Scan for the cell matching the given text and deliver its [X, Y] coordinate at center. 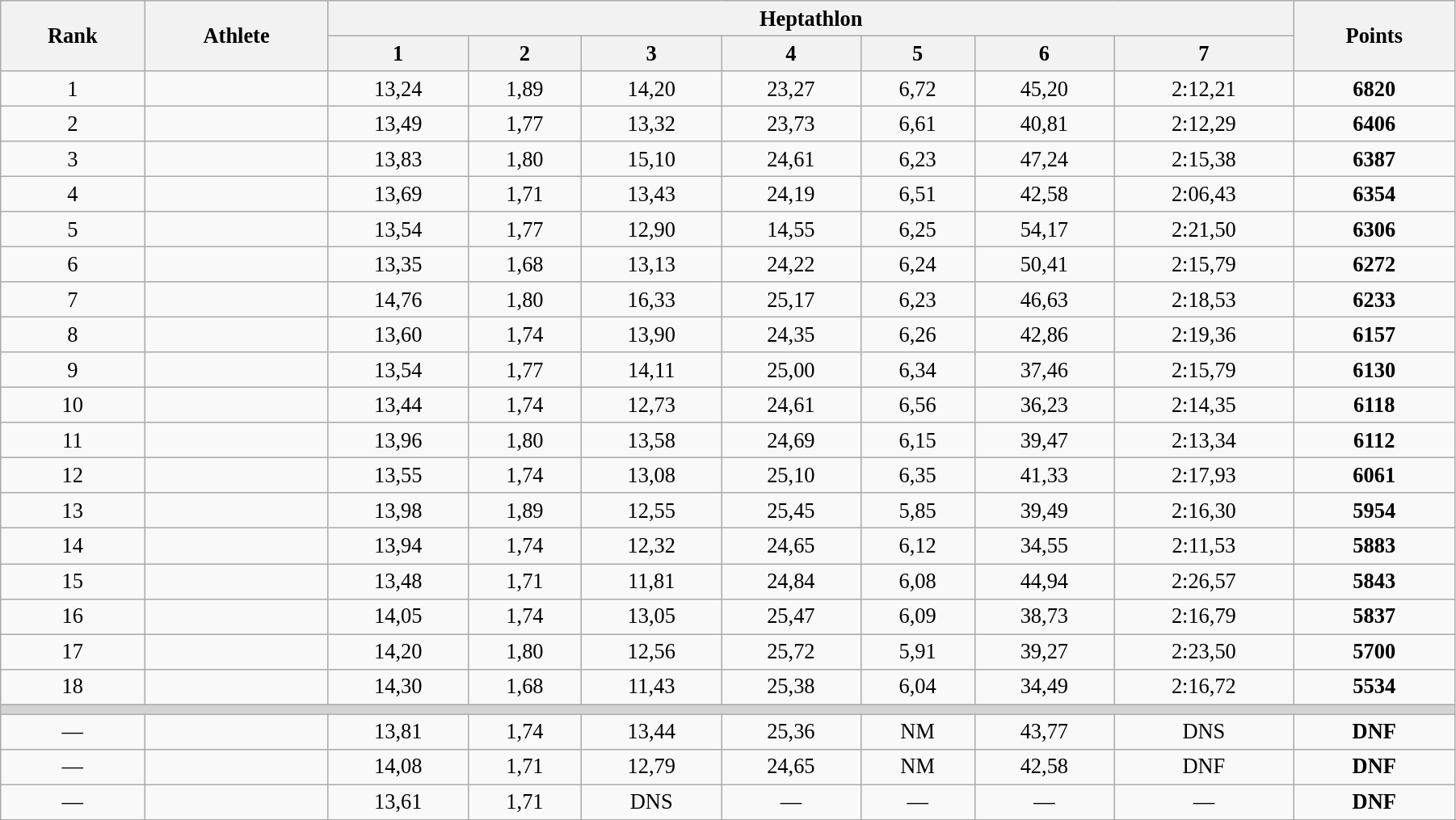
Rank [73, 36]
6,09 [918, 616]
6354 [1374, 194]
12,79 [651, 767]
6112 [1374, 440]
38,73 [1044, 616]
13,55 [398, 475]
39,27 [1044, 651]
37,46 [1044, 370]
2:15,38 [1204, 159]
40,81 [1044, 124]
24,84 [792, 581]
54,17 [1044, 229]
10 [73, 405]
13,69 [398, 194]
2:16,79 [1204, 616]
25,45 [792, 511]
13,24 [398, 88]
14,08 [398, 767]
5,85 [918, 511]
25,36 [792, 731]
12,56 [651, 651]
6387 [1374, 159]
5534 [1374, 687]
6406 [1374, 124]
Points [1374, 36]
23,73 [792, 124]
13,49 [398, 124]
13,58 [651, 440]
6,72 [918, 88]
6306 [1374, 229]
39,49 [1044, 511]
6,25 [918, 229]
23,27 [792, 88]
25,10 [792, 475]
15,10 [651, 159]
8 [73, 334]
6272 [1374, 264]
14,30 [398, 687]
6,08 [918, 581]
6233 [1374, 300]
13,43 [651, 194]
17 [73, 651]
2:16,72 [1204, 687]
13,32 [651, 124]
24,69 [792, 440]
39,47 [1044, 440]
12,55 [651, 511]
2:26,57 [1204, 581]
6,61 [918, 124]
5,91 [918, 651]
2:19,36 [1204, 334]
2:23,50 [1204, 651]
13,35 [398, 264]
6820 [1374, 88]
25,47 [792, 616]
13,61 [398, 801]
6,12 [918, 546]
13 [73, 511]
13,83 [398, 159]
41,33 [1044, 475]
11,81 [651, 581]
13,98 [398, 511]
6,56 [918, 405]
16 [73, 616]
25,38 [792, 687]
11,43 [651, 687]
2:06,43 [1204, 194]
13,94 [398, 546]
6118 [1374, 405]
13,60 [398, 334]
46,63 [1044, 300]
14 [73, 546]
2:18,53 [1204, 300]
16,33 [651, 300]
13,90 [651, 334]
24,35 [792, 334]
13,48 [398, 581]
24,19 [792, 194]
13,96 [398, 440]
2:21,50 [1204, 229]
15 [73, 581]
25,17 [792, 300]
25,72 [792, 651]
13,81 [398, 731]
36,23 [1044, 405]
5700 [1374, 651]
12,32 [651, 546]
6,26 [918, 334]
45,20 [1044, 88]
43,77 [1044, 731]
2:12,29 [1204, 124]
5837 [1374, 616]
6,35 [918, 475]
24,22 [792, 264]
11 [73, 440]
2:17,93 [1204, 475]
6061 [1374, 475]
5954 [1374, 511]
50,41 [1044, 264]
13,08 [651, 475]
9 [73, 370]
2:12,21 [1204, 88]
14,55 [792, 229]
6,51 [918, 194]
34,55 [1044, 546]
12,90 [651, 229]
42,86 [1044, 334]
25,00 [792, 370]
Athlete [237, 36]
14,05 [398, 616]
12,73 [651, 405]
14,11 [651, 370]
Heptathlon [811, 18]
34,49 [1044, 687]
6130 [1374, 370]
2:16,30 [1204, 511]
12 [73, 475]
13,05 [651, 616]
6,15 [918, 440]
47,24 [1044, 159]
6157 [1374, 334]
5843 [1374, 581]
6,34 [918, 370]
5883 [1374, 546]
6,24 [918, 264]
2:14,35 [1204, 405]
14,76 [398, 300]
13,13 [651, 264]
18 [73, 687]
44,94 [1044, 581]
2:13,34 [1204, 440]
2:11,53 [1204, 546]
6,04 [918, 687]
